Scan for the cell matching the given text and deliver its [X, Y] coordinate at center. 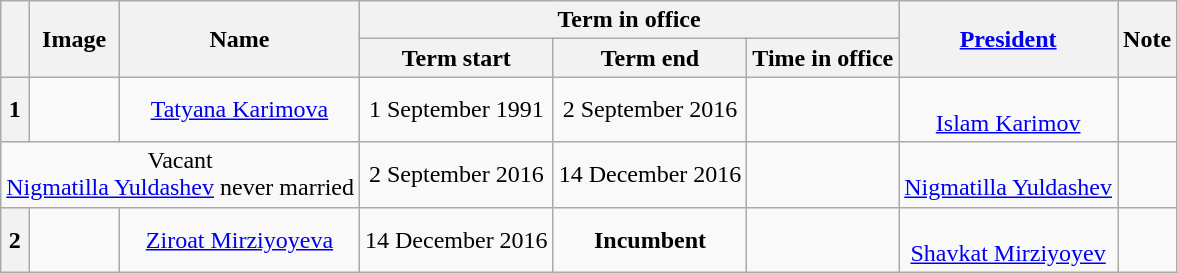
Tatyana Karimova [239, 110]
Ziroat Mirziyoyeva [239, 240]
Term in office [628, 20]
Image [74, 39]
1 September 1991 [456, 110]
Time in office [823, 58]
President [1008, 39]
2 [15, 240]
Incumbent [650, 240]
Shavkat Mirziyoyev [1008, 240]
Note [1148, 39]
Name [239, 39]
Term end [650, 58]
Islam Karimov [1008, 110]
1 [15, 110]
VacantNigmatilla Yuldashev never married [180, 174]
Term start [456, 58]
Nigmatilla Yuldashev [1008, 174]
